Scan for the cell matching the given text and deliver its (X, Y) coordinate at center. 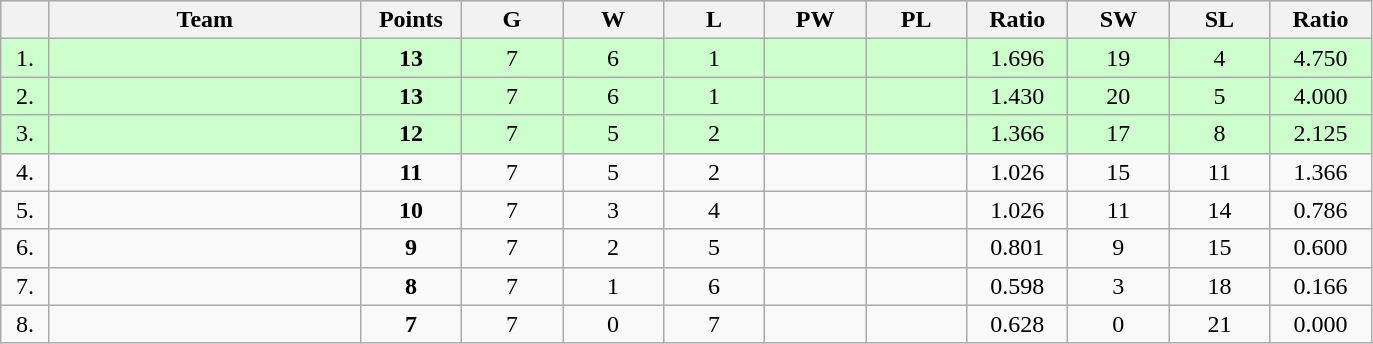
L (714, 20)
2. (26, 96)
18 (1220, 286)
3. (26, 134)
0.600 (1320, 248)
W (612, 20)
PW (816, 20)
0.628 (1018, 324)
0.786 (1320, 210)
8. (26, 324)
0.598 (1018, 286)
20 (1118, 96)
2.125 (1320, 134)
7. (26, 286)
4.000 (1320, 96)
Team (204, 20)
0.000 (1320, 324)
Points (410, 20)
G (512, 20)
1.696 (1018, 58)
21 (1220, 324)
0.166 (1320, 286)
12 (410, 134)
6. (26, 248)
1. (26, 58)
4.750 (1320, 58)
5. (26, 210)
SW (1118, 20)
19 (1118, 58)
4. (26, 172)
SL (1220, 20)
0.801 (1018, 248)
1.430 (1018, 96)
14 (1220, 210)
17 (1118, 134)
10 (410, 210)
PL (916, 20)
